From the cell containing the given text, extract its center point as [X, Y] coordinate. 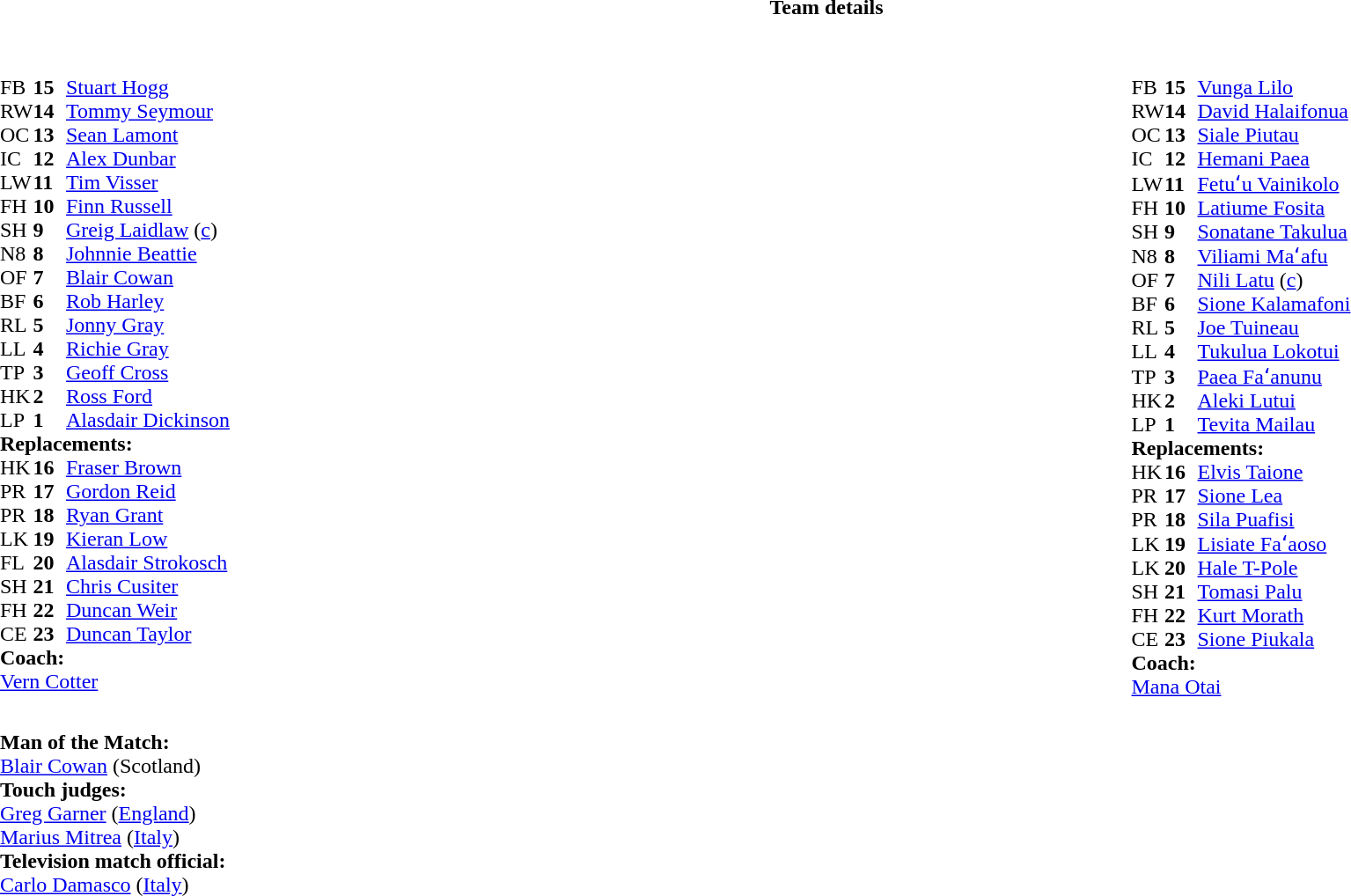
Sione Piukala [1274, 639]
Stuart Hogg [148, 88]
Siale Piutau [1274, 136]
Johnnie Beattie [148, 253]
Tomasi Palu [1274, 591]
Lisiate Faʻaoso [1274, 544]
Joe Tuineau [1274, 327]
Sione Lea [1274, 496]
Tim Visser [148, 183]
Viliami Maʻafu [1274, 255]
Hale T-Pole [1274, 569]
Ross Ford [148, 396]
Aleki Lutui [1274, 401]
Finn Russell [148, 206]
Alasdair Strokosch [148, 563]
Tommy Seymour [148, 111]
Ryan Grant [148, 516]
Tevita Mailau [1274, 424]
Geoff Cross [148, 373]
Elvis Taione [1274, 472]
Fraser Brown [148, 468]
FL [17, 563]
Vern Cotter [114, 681]
Paea Faʻanunu [1274, 376]
Alasdair Dickinson [148, 421]
Nili Latu (c) [1274, 280]
Sean Lamont [148, 136]
Richie Gray [148, 349]
Sonatane Takulua [1274, 232]
Hemani Paea [1274, 158]
Fetuʻu Vainikolo [1274, 183]
Chris Cusiter [148, 586]
Jonny Gray [148, 326]
Greig Laidlaw (c) [148, 231]
Alex Dunbar [148, 158]
Rob Harley [148, 301]
Vunga Lilo [1274, 88]
Sione Kalamafoni [1274, 305]
Tukulua Lokotui [1274, 352]
Duncan Weir [148, 611]
Blair Cowan [148, 278]
Kieran Low [148, 539]
Latiume Fosita [1274, 208]
Kurt Morath [1274, 616]
Mana Otai [1241, 687]
David Halaifonua [1274, 111]
Duncan Taylor [148, 634]
Sila Puafisi [1274, 519]
Gordon Reid [148, 491]
